Identify which cell holds the provided text, then report its [X, Y] central coordinate. 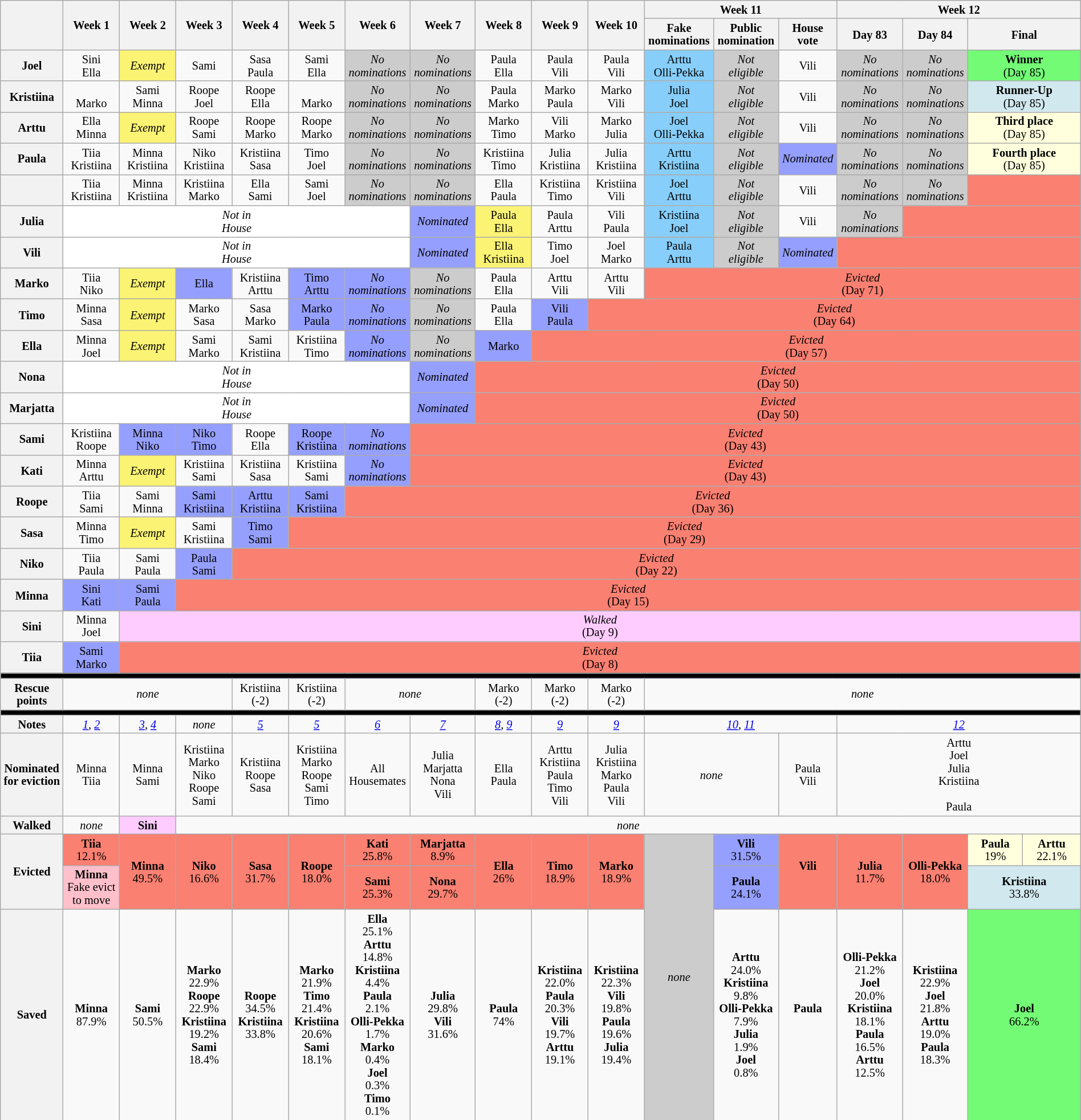
10, 11 [741, 724]
JuliaJoel [678, 97]
MinnaTiia [91, 774]
TimoArttu [317, 284]
Public nomination [746, 34]
Walked(Day 9) [600, 626]
KristiinaRoope [91, 439]
TiiaSami [91, 502]
MinnaSasa [91, 315]
Week 4 [260, 25]
RoopeSami [204, 128]
Minna87.9% [91, 1015]
Minna49.5% [148, 871]
Vili31.5% [746, 849]
7 [442, 724]
Week 2 [148, 25]
Arttu22.1% [1051, 849]
MinnaFake evictto move [91, 887]
Fourth place(Day 85) [1024, 158]
Marjatta [32, 408]
MarkoJulia [616, 128]
Paula24.1% [746, 887]
All Housemates [377, 774]
Third place(Day 85) [1024, 128]
NikoKristiina [204, 158]
Kati25.8% [377, 849]
12 [959, 724]
Niko [32, 564]
Sami50.5% [148, 1015]
Final [1024, 34]
Joel [32, 65]
Kristiina22.0%Paula20.3%Vili19.7%Arttu19.1% [560, 1015]
Week 5 [317, 25]
Winner(Day 85) [1024, 65]
SamiJoel [317, 190]
Kristiina22.9%Joel21.8%Arttu19.0%Paula18.3% [935, 1015]
Tiia12.1% [91, 849]
6 [377, 724]
Nona29.7% [442, 887]
Niko16.6% [204, 871]
Notes [32, 724]
SasaMarko [260, 315]
Kristiina22.3%Vili19.8%Paula19.6%Julia19.4% [616, 1015]
Sasa31.7% [260, 871]
Arttu [32, 128]
Joel66.2% [1024, 1015]
MinnaTimo [91, 532]
Julia29.8%Vili31.6% [442, 1015]
Week 12 [959, 9]
MinnaSami [148, 774]
ArttuKristiinaPaulaTimoVili [560, 774]
Week 1 [91, 25]
Nona [32, 377]
Arttu24.0%Kristiina9.8%Olli-Pekka7.9%Julia1.9%Joel0.8% [746, 1015]
JuliaMarjattaNonaVili [442, 774]
KristiinaJoel [678, 221]
Marko18.9% [616, 871]
Paula74% [504, 1015]
Kristiina33.8% [1024, 887]
Roope18.0% [317, 871]
SamiElla [317, 65]
1, 2 [91, 724]
SiniElla [91, 65]
Evicted(Day 22) [656, 564]
JoelOlli-Pekka [678, 128]
ArttuOlli-Pekka [678, 65]
Tiia [32, 658]
RoopeJoel [204, 97]
Evicted(Day 8) [600, 658]
3, 4 [148, 724]
KristiinaVili [616, 190]
Evicted [32, 871]
KristiinaRoopeSasa [260, 774]
RoopeKristiina [317, 439]
Ella26% [504, 871]
Evicted(Day 57) [806, 345]
Roope34.5%Kristiina33.8% [260, 1015]
TimoSami [260, 532]
MarkoTimo [504, 128]
Week 6 [377, 25]
TiiaNiko [91, 284]
Julia11.7% [870, 871]
Sami25.3% [377, 887]
Roope [32, 502]
8, 9 [504, 724]
KristiinaArttu [260, 284]
Timo18.9% [560, 871]
MarkoSasa [204, 315]
Evicted(Day 71) [862, 284]
Olli-Pekka18.0% [935, 871]
Sasa [32, 532]
PaulaSami [204, 564]
MinnaArttu [91, 471]
MarkoVili [616, 97]
Week 3 [204, 25]
Ella25.1%Arttu14.8%Kristiina4.4%Paula2.1%Olli-Pekka1.7%Marko0.4%Joel0.3%Timo0.1% [377, 1015]
Marko21.9%Timo21.4%Kristiina20.6%Sami18.1% [317, 1015]
Marjatta8.9% [442, 849]
TiiaPaula [91, 564]
KristiinaMarko [204, 190]
Marko22.9%Roope22.9%Kristiina19.2%Sami18.4% [204, 1015]
Julia [32, 221]
Week 9 [560, 25]
Evicted(Day 15) [628, 595]
EllaSami [260, 190]
House vote [807, 34]
Day 83 [870, 34]
Minna [32, 595]
ArttuJoelJuliaKristiinaPaula [959, 774]
EllaKristiina [504, 252]
EllaMinna [91, 128]
PaulaMarko [504, 97]
Kati [32, 471]
KristiinaMarkoNikoRoopeSami [204, 774]
Week 8 [504, 25]
SiniKati [91, 595]
Walked [32, 825]
JuliaKristiinaMarkoPaulaVili [616, 774]
JoelArttu [678, 190]
SasaPaula [260, 65]
Timo [32, 315]
Evicted(Day 64) [834, 315]
Paula19% [995, 849]
Runner-Up(Day 85) [1024, 97]
Kristiina [32, 97]
ViliMarko [560, 128]
Week 11 [741, 9]
KristiinaMarkoRoopeSamiTimo [317, 774]
Evicted(Day 36) [713, 502]
Week 10 [616, 25]
MinnaNiko [148, 439]
Olli-Pekka21.2%Joel20.0%Kristiina18.1%Paula16.5%Arttu12.5% [870, 1015]
Nominatedfor eviction [32, 774]
JoelMarko [616, 252]
Fake nominations [678, 34]
Week 7 [442, 25]
NikoTimo [204, 439]
Saved [32, 1015]
Day 84 [935, 34]
Evicted(Day 29) [684, 532]
Rescue points [32, 694]
